Determine the [x, y] coordinate at the center of the cell enclosing the given text.  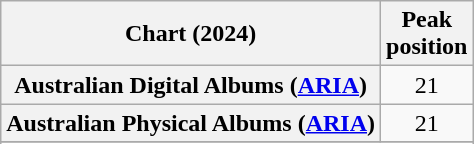
Peakposition [427, 34]
Chart (2024) [191, 34]
Australian Physical Albums (ARIA) [191, 123]
Australian Digital Albums (ARIA) [191, 85]
